For the text-containing cell, return its midpoint in [x, y] coordinate format. 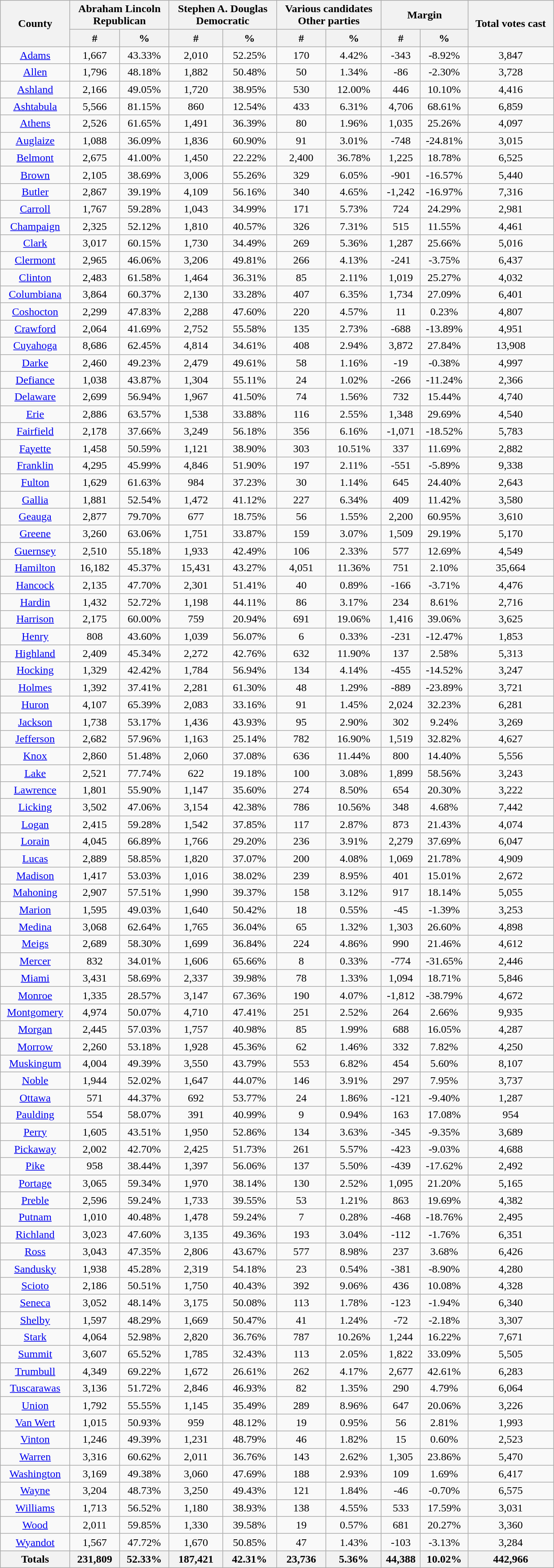
47 [301, 1542]
6,859 [510, 106]
33.09% [444, 1354]
187,421 [196, 1559]
106 [301, 551]
1,305 [401, 1457]
2,200 [401, 517]
1,417 [95, 876]
15 [401, 1440]
Muskingum [35, 1064]
42.38% [250, 807]
-5.89% [444, 465]
50.42% [250, 910]
2,279 [401, 841]
Jackson [35, 722]
50.48% [250, 72]
1,542 [196, 824]
17.08% [444, 1115]
40.43% [250, 1286]
37.08% [250, 756]
1,970 [196, 1183]
55.26% [250, 175]
-24.81% [444, 141]
35.49% [250, 1405]
-72 [401, 1320]
Henry [35, 636]
1.56% [354, 397]
1,069 [401, 859]
Tuscarawas [35, 1388]
-23.89% [444, 687]
1,990 [196, 893]
32.82% [444, 739]
647 [401, 1405]
4,045 [95, 841]
170 [301, 55]
13,908 [510, 346]
454 [401, 1064]
6,401 [510, 295]
1,043 [196, 209]
2.90% [354, 722]
41 [301, 1320]
42.49% [250, 551]
42.70% [144, 1149]
6,064 [510, 1388]
3,243 [510, 773]
-3.71% [444, 585]
2.58% [444, 653]
158 [301, 893]
45.99% [144, 465]
3,154 [196, 807]
Stark [35, 1337]
1,019 [401, 277]
Columbiana [35, 295]
3,023 [95, 1234]
-343 [401, 55]
4.08% [354, 859]
724 [401, 209]
1,882 [196, 72]
3,625 [510, 619]
329 [301, 175]
-11.24% [444, 380]
3,260 [95, 534]
171 [301, 209]
2,366 [510, 380]
220 [301, 312]
15.44% [444, 397]
2.10% [444, 568]
-12.47% [444, 636]
26.60% [444, 927]
Licking [35, 807]
Morgan [35, 1029]
6,426 [510, 1251]
751 [401, 568]
30 [301, 482]
Hancock [35, 585]
50.08% [250, 1303]
74 [301, 397]
47.72% [144, 1542]
6.82% [354, 1064]
3,737 [510, 1081]
1.29% [354, 687]
782 [301, 739]
1,010 [95, 1217]
58.30% [144, 944]
95 [301, 722]
43.93% [250, 722]
266 [301, 260]
197 [301, 465]
61.58% [144, 277]
231,809 [95, 1559]
1,820 [196, 859]
Lorain [35, 841]
-774 [401, 961]
56.16% [250, 192]
65.52% [144, 1354]
1,436 [196, 722]
8.61% [444, 602]
49.36% [250, 1234]
-103 [401, 1542]
51.72% [144, 1388]
38.14% [250, 1183]
3,250 [196, 1491]
2.73% [354, 329]
0.28% [354, 1217]
45.36% [250, 1047]
4,549 [510, 551]
8,107 [510, 1064]
86 [301, 602]
4,004 [95, 1064]
407 [301, 295]
36.09% [144, 141]
Noble [35, 1081]
1,899 [401, 773]
2.62% [354, 1457]
Abraham LincolnRepublican [120, 15]
9 [301, 1115]
4,688 [510, 1149]
-1,071 [401, 431]
38.44% [144, 1166]
23,736 [301, 1559]
25.26% [444, 123]
69.22% [144, 1371]
Richland [35, 1234]
4,974 [95, 1012]
2,877 [95, 517]
2,689 [95, 944]
Hocking [35, 670]
3,431 [95, 978]
808 [95, 636]
2,752 [196, 329]
41.50% [250, 397]
3,872 [401, 346]
47.69% [250, 1474]
34.01% [144, 961]
1,464 [196, 277]
3,175 [196, 1303]
533 [401, 1508]
4,280 [510, 1268]
Ashtabula [35, 106]
4,295 [95, 465]
2.33% [354, 551]
Trumbull [35, 1371]
77.74% [144, 773]
274 [301, 790]
2,260 [95, 1047]
3,864 [95, 295]
20.30% [444, 790]
530 [301, 89]
6,575 [510, 1491]
553 [301, 1064]
Van Wert [35, 1423]
2,483 [95, 277]
2.93% [354, 1474]
27.09% [444, 295]
239 [301, 876]
60.37% [144, 295]
78 [301, 978]
1,595 [95, 910]
55.90% [144, 790]
3,206 [196, 260]
1,147 [196, 790]
-121 [401, 1098]
Lawrence [35, 790]
227 [301, 500]
24.40% [444, 482]
53.18% [144, 1047]
326 [301, 226]
48.14% [144, 1303]
Miami [35, 978]
0.57% [354, 1525]
236 [301, 841]
0.54% [354, 1268]
436 [401, 1286]
4,287 [510, 1029]
1,432 [95, 602]
5.57% [354, 1149]
18.75% [250, 517]
1,605 [95, 1132]
5,566 [95, 106]
-13.89% [444, 329]
60.90% [250, 141]
40.98% [250, 1029]
44,388 [401, 1559]
3,847 [510, 55]
-423 [401, 1149]
4,074 [510, 824]
68.61% [444, 106]
392 [301, 1286]
36.04% [250, 927]
4.17% [354, 1371]
Union [35, 1405]
4,349 [95, 1371]
-38.79% [444, 995]
130 [301, 1183]
23 [301, 1268]
32.43% [250, 1354]
289 [301, 1405]
Total votes cast [510, 23]
4,461 [510, 226]
24.29% [444, 209]
42.61% [444, 1371]
9,935 [510, 1012]
Hamilton [35, 568]
3,360 [510, 1525]
3,607 [95, 1354]
37.85% [250, 824]
43.60% [144, 636]
1,304 [196, 380]
35.60% [250, 790]
50.07% [144, 1012]
1,335 [95, 995]
Hardin [35, 602]
9,338 [510, 465]
-14.52% [444, 670]
1.82% [354, 1440]
3,226 [510, 1405]
2,337 [196, 978]
1.99% [354, 1029]
16.05% [444, 1029]
3,043 [95, 1251]
Fairfield [35, 431]
5.73% [354, 209]
1.02% [354, 380]
2,060 [196, 756]
25.14% [250, 739]
Meigs [35, 944]
52.25% [250, 55]
2,083 [196, 705]
234 [401, 602]
6,281 [510, 705]
49.23% [144, 363]
2,672 [510, 876]
26.61% [250, 1371]
Wood [35, 1525]
81.15% [144, 106]
2,479 [196, 363]
1.69% [444, 1474]
4,846 [196, 465]
Clinton [35, 277]
Sandusky [35, 1268]
56.52% [144, 1508]
37.69% [444, 841]
43.79% [250, 1064]
2,301 [196, 585]
1,329 [95, 670]
39.37% [250, 893]
4,064 [95, 1337]
1,244 [401, 1337]
Mercer [35, 961]
Clark [35, 243]
622 [196, 773]
297 [401, 1081]
2,526 [95, 123]
2,135 [95, 585]
5,470 [510, 1457]
1,720 [196, 89]
Various candidatesOther parties [329, 15]
1,792 [95, 1405]
3,222 [510, 790]
3,169 [95, 1474]
Mahoning [35, 893]
2,299 [95, 312]
60.15% [144, 243]
4,032 [510, 277]
33.28% [250, 295]
11.90% [354, 653]
4.86% [354, 944]
Margin [424, 15]
Holmes [35, 687]
58.85% [144, 859]
60.95% [444, 517]
4,951 [510, 329]
5,505 [510, 1354]
-123 [401, 1303]
49.81% [250, 260]
3,316 [95, 1457]
3,135 [196, 1234]
3,015 [510, 141]
6.31% [354, 106]
Fayette [35, 448]
Perry [35, 1132]
56.07% [250, 636]
18.14% [444, 893]
7.95% [444, 1081]
50.47% [250, 1320]
4,909 [510, 859]
2,886 [95, 414]
11 [401, 312]
3,502 [95, 807]
52.12% [144, 226]
3.17% [354, 602]
4,627 [510, 739]
Belmont [35, 158]
1,738 [95, 722]
Ottawa [35, 1098]
46 [301, 1440]
1,538 [196, 414]
-1.76% [444, 1234]
4,612 [510, 944]
1,950 [196, 1132]
4,250 [510, 1047]
11.44% [354, 756]
3,068 [95, 927]
348 [401, 807]
Pike [35, 1166]
28.57% [144, 995]
1,016 [196, 876]
5.50% [354, 1166]
-3.13% [444, 1542]
954 [510, 1115]
-2.30% [444, 72]
45.34% [144, 653]
-688 [401, 329]
8.50% [354, 790]
36.31% [250, 277]
10.51% [354, 448]
County [35, 23]
3.01% [354, 141]
5,846 [510, 978]
2,064 [95, 329]
10.10% [444, 89]
2,907 [95, 893]
1,094 [401, 978]
4,476 [510, 585]
1,038 [95, 380]
34.61% [250, 346]
121 [301, 1491]
0.23% [444, 312]
2,677 [401, 1371]
-8.92% [444, 55]
8,686 [95, 346]
52.72% [144, 602]
6.35% [354, 295]
-1,242 [401, 192]
4,540 [510, 414]
Adams [35, 55]
40.48% [144, 1217]
193 [301, 1234]
11.55% [444, 226]
48.18% [144, 72]
1,667 [95, 55]
4,807 [510, 312]
Erie [35, 414]
62.45% [144, 346]
Warren [35, 1457]
2.05% [354, 1354]
45.37% [144, 568]
4,740 [510, 397]
39.55% [250, 1200]
3,060 [196, 1474]
-18.76% [444, 1217]
2,492 [510, 1166]
332 [401, 1047]
4,328 [510, 1286]
1,491 [196, 123]
2,175 [95, 619]
Coshocton [35, 312]
49.38% [144, 1474]
60.00% [144, 619]
18 [301, 910]
67.36% [250, 995]
Darke [35, 363]
860 [196, 106]
Vinton [35, 1440]
3.04% [354, 1234]
82 [301, 1388]
1,733 [196, 1200]
6,417 [510, 1474]
3.63% [354, 1132]
17.59% [444, 1508]
1,938 [95, 1268]
917 [401, 893]
1.21% [354, 1200]
3,253 [510, 910]
19.18% [250, 773]
4,710 [196, 1012]
5,170 [510, 534]
4.14% [354, 670]
47.70% [144, 585]
11.42% [444, 500]
58 [301, 363]
2,521 [95, 773]
3,204 [95, 1491]
47.41% [250, 1012]
117 [301, 824]
58.07% [144, 1115]
21.78% [444, 859]
1,330 [196, 1525]
1,392 [95, 687]
832 [95, 961]
Wyandot [35, 1542]
1,669 [196, 1320]
37.23% [250, 482]
47.06% [144, 807]
3,284 [510, 1542]
1,597 [95, 1320]
49.43% [250, 1491]
Montgomery [35, 1012]
2.55% [354, 414]
38.69% [144, 175]
6,351 [510, 1234]
1,035 [401, 123]
1,785 [196, 1354]
Crawford [35, 329]
1,881 [95, 500]
37.41% [144, 687]
21.46% [444, 944]
16,182 [95, 568]
38.90% [250, 448]
43.27% [250, 568]
Lake [35, 773]
48.29% [144, 1320]
4,706 [401, 106]
3,052 [95, 1303]
1,246 [95, 1440]
2.66% [444, 1012]
262 [301, 1371]
59.85% [144, 1525]
53 [301, 1200]
188 [301, 1474]
1.24% [354, 1320]
4,107 [95, 705]
2,889 [95, 859]
1,231 [196, 1440]
43.33% [144, 55]
49.05% [144, 89]
2.94% [354, 346]
50.59% [144, 448]
786 [301, 807]
2,186 [95, 1286]
8.95% [354, 876]
159 [301, 534]
2.81% [444, 1423]
1,944 [95, 1081]
2,178 [95, 431]
18.71% [444, 978]
51.90% [250, 465]
3,006 [196, 175]
Auglaize [35, 141]
2,445 [95, 1029]
34.99% [250, 209]
1.86% [354, 1098]
48.79% [250, 1440]
39.58% [250, 1525]
2,675 [95, 158]
2,415 [95, 824]
56.18% [250, 431]
Williams [35, 1508]
2,281 [196, 687]
-9.03% [444, 1149]
Delaware [35, 397]
6,340 [510, 1303]
5.60% [444, 1064]
-3.75% [444, 260]
36.78% [354, 158]
11.69% [444, 448]
2,319 [196, 1268]
Monroe [35, 995]
8.98% [354, 1251]
1,967 [196, 397]
3,580 [510, 500]
2,272 [196, 653]
9.06% [354, 1286]
29.19% [444, 534]
800 [401, 756]
43.51% [144, 1132]
0.89% [354, 585]
58.69% [144, 978]
50.85% [250, 1542]
46.06% [144, 260]
677 [196, 517]
1,810 [196, 226]
Champaign [35, 226]
1,765 [196, 927]
36.39% [250, 123]
Knox [35, 756]
-19 [401, 363]
-18.52% [444, 431]
7 [301, 1217]
3.68% [444, 1251]
3.07% [354, 534]
-455 [401, 670]
787 [301, 1337]
1,606 [196, 961]
5,556 [510, 756]
1,766 [196, 841]
63.06% [144, 534]
1.16% [354, 363]
8.96% [354, 1405]
2,425 [196, 1149]
9.24% [444, 722]
57.96% [144, 739]
35,664 [510, 568]
2,510 [95, 551]
-1,812 [401, 995]
-86 [401, 72]
1.84% [354, 1491]
-439 [401, 1166]
1,751 [196, 534]
264 [401, 1012]
Guernsey [35, 551]
6,283 [510, 1371]
Logan [35, 824]
1.55% [354, 517]
409 [401, 500]
1,121 [196, 448]
Franklin [35, 465]
2,523 [510, 1440]
41.69% [144, 329]
Geauga [35, 517]
12.54% [250, 106]
1,509 [401, 534]
43.67% [250, 1251]
2,716 [510, 602]
Greene [35, 534]
990 [401, 944]
-8.90% [444, 1268]
1.33% [354, 978]
42.31% [250, 1559]
46.93% [250, 1388]
Portage [35, 1183]
1,163 [196, 739]
5,313 [510, 653]
3,269 [510, 722]
2,682 [95, 739]
4,814 [196, 346]
21.43% [444, 824]
143 [301, 1457]
1,450 [196, 158]
Marion [35, 910]
1,519 [401, 739]
42.42% [144, 670]
2,024 [401, 705]
337 [401, 448]
1,225 [401, 158]
12.69% [444, 551]
1,015 [95, 1423]
6,525 [510, 158]
80 [301, 123]
269 [301, 243]
Seneca [35, 1303]
4,997 [510, 363]
Carroll [35, 209]
10.56% [354, 807]
50 [301, 72]
3,065 [95, 1183]
Highland [35, 653]
1,397 [196, 1166]
-2.18% [444, 1320]
2,699 [95, 397]
1,734 [401, 295]
1,458 [95, 448]
Putnam [35, 1217]
-46 [401, 1491]
14.40% [444, 756]
3.12% [354, 893]
10.02% [444, 1559]
39.06% [444, 619]
-748 [401, 141]
25.66% [444, 243]
1,670 [196, 1542]
20.94% [250, 619]
3,147 [196, 995]
57.03% [144, 1029]
7,442 [510, 807]
56.06% [250, 1166]
6.05% [354, 175]
6.16% [354, 431]
49.03% [144, 910]
2,820 [196, 1337]
-381 [401, 1268]
4,416 [510, 89]
251 [301, 1012]
-17.62% [444, 1166]
Totals [35, 1559]
Lucas [35, 859]
1.46% [354, 1047]
Jefferson [35, 739]
-9.40% [444, 1098]
340 [301, 192]
62 [301, 1047]
1,472 [196, 500]
4,672 [510, 995]
52.98% [144, 1337]
11.36% [354, 568]
356 [301, 431]
692 [196, 1098]
52.86% [250, 1132]
-345 [401, 1132]
32.23% [444, 705]
16.90% [354, 739]
2,446 [510, 961]
12.00% [354, 89]
5,783 [510, 431]
-901 [401, 175]
41.00% [144, 158]
3,031 [510, 1508]
442,966 [510, 1559]
1,095 [401, 1183]
3,728 [510, 72]
Cuyahoga [35, 346]
2,596 [95, 1200]
40 [301, 585]
53.17% [144, 722]
1,757 [196, 1029]
-231 [401, 636]
303 [301, 448]
-9.35% [444, 1132]
109 [401, 1474]
4.55% [354, 1508]
Scioto [35, 1286]
984 [196, 482]
79.70% [144, 517]
1,796 [95, 72]
100 [301, 773]
2,806 [196, 1251]
51.41% [250, 585]
58.56% [444, 773]
55.58% [250, 329]
5,016 [510, 243]
138 [301, 1508]
5,440 [510, 175]
38.95% [250, 89]
1,416 [401, 619]
10.08% [444, 1286]
1,784 [196, 670]
Morrow [35, 1047]
Harrison [35, 619]
4,898 [510, 927]
408 [301, 346]
863 [401, 1200]
Butler [35, 192]
8 [301, 961]
33.88% [250, 414]
Washington [35, 1474]
959 [196, 1423]
62.64% [144, 927]
6,047 [510, 841]
19.06% [354, 619]
2,105 [95, 175]
63.57% [144, 414]
1,822 [401, 1354]
Pickaway [35, 1149]
55.18% [144, 551]
2,867 [95, 192]
Allen [35, 72]
-0.70% [444, 1491]
Preble [35, 1200]
57.51% [144, 893]
Madison [35, 876]
Shelby [35, 1320]
2,325 [95, 226]
39.19% [144, 192]
1,672 [196, 1371]
1,713 [95, 1508]
237 [401, 1251]
4.57% [354, 312]
116 [301, 414]
52.33% [144, 1559]
-16.57% [444, 175]
-241 [401, 260]
2,460 [95, 363]
7,316 [510, 192]
200 [301, 859]
65.66% [250, 961]
691 [301, 619]
163 [401, 1115]
20.06% [444, 1405]
3,721 [510, 687]
2,495 [510, 1217]
43.87% [144, 380]
515 [401, 226]
681 [401, 1525]
3,017 [95, 243]
636 [301, 756]
4.13% [354, 260]
2,846 [196, 1388]
224 [301, 944]
45.28% [144, 1268]
2,010 [196, 55]
47.83% [144, 312]
61.65% [144, 123]
1,836 [196, 141]
6 [301, 636]
22.22% [250, 158]
25.27% [444, 277]
446 [401, 89]
33.16% [250, 705]
49.61% [250, 363]
37.07% [250, 859]
66.89% [144, 841]
Gallia [35, 500]
Fulton [35, 482]
1.96% [354, 123]
10.26% [354, 1337]
1.32% [354, 927]
23.86% [444, 1457]
61.63% [144, 482]
1,801 [95, 790]
654 [401, 790]
59.34% [144, 1183]
135 [301, 329]
4.07% [354, 995]
1,928 [196, 1047]
6,437 [510, 260]
44.07% [250, 1081]
55.55% [144, 1405]
-1.39% [444, 910]
37.66% [144, 431]
1,198 [196, 602]
40.99% [250, 1115]
3,550 [196, 1064]
2,965 [95, 260]
51.73% [250, 1149]
1,767 [95, 209]
645 [401, 482]
433 [301, 106]
1.34% [354, 72]
146 [301, 1081]
-45 [401, 910]
7.82% [444, 1047]
1.14% [354, 482]
48.12% [250, 1423]
-266 [401, 380]
2,882 [510, 448]
5,055 [510, 893]
759 [196, 619]
1,303 [401, 927]
958 [95, 1166]
Brown [35, 175]
3.08% [354, 773]
1,993 [510, 1423]
290 [401, 1388]
1,567 [95, 1542]
7,671 [510, 1337]
Medina [35, 927]
Huron [35, 705]
47.35% [144, 1251]
401 [401, 876]
40.57% [250, 226]
51.48% [144, 756]
3,689 [510, 1132]
19.69% [444, 1200]
1.35% [354, 1388]
2,130 [196, 295]
53.03% [144, 876]
1,348 [401, 414]
Ashland [35, 89]
873 [401, 824]
Athens [35, 123]
65 [301, 927]
4.79% [444, 1388]
2,288 [196, 312]
-16.97% [444, 192]
-31.65% [444, 961]
38.02% [250, 876]
18.78% [444, 158]
-889 [401, 687]
41.12% [250, 500]
3,307 [510, 1320]
1,730 [196, 243]
34.49% [250, 243]
4.65% [354, 192]
1,853 [510, 636]
4,097 [510, 123]
688 [401, 1029]
Summit [35, 1354]
4,051 [301, 568]
50.93% [144, 1423]
1,933 [196, 551]
5,165 [510, 1183]
1,699 [196, 944]
65.39% [144, 705]
2,400 [301, 158]
50.51% [144, 1286]
3,610 [510, 517]
Wayne [35, 1491]
44.37% [144, 1098]
0.94% [354, 1115]
54.18% [250, 1268]
2,002 [95, 1149]
391 [196, 1115]
1.78% [354, 1303]
53.77% [250, 1098]
261 [301, 1149]
0.60% [444, 1440]
2.87% [354, 824]
Ross [35, 1251]
36.84% [250, 944]
-1.94% [444, 1303]
15,431 [196, 568]
52.02% [144, 1081]
1.45% [354, 705]
2,409 [95, 653]
1,039 [196, 636]
3,136 [95, 1388]
1,647 [196, 1081]
16.22% [444, 1337]
3,247 [510, 670]
1,180 [196, 1508]
39.98% [250, 978]
190 [301, 995]
21.20% [444, 1183]
15.01% [444, 876]
55.11% [250, 380]
2,166 [95, 89]
Clermont [35, 260]
29.20% [250, 841]
632 [301, 653]
1,478 [196, 1217]
1,629 [95, 482]
4,109 [196, 192]
Paulding [35, 1115]
44.11% [250, 602]
1.43% [354, 1542]
0.55% [354, 910]
554 [95, 1115]
-166 [401, 585]
52.54% [144, 500]
-551 [401, 465]
6.34% [354, 500]
4.68% [444, 807]
42.76% [250, 653]
48 [301, 687]
2,643 [510, 482]
33.87% [250, 534]
1,088 [95, 141]
302 [401, 722]
29.69% [444, 414]
Stephen A. DouglasDemocratic [223, 15]
48.73% [144, 1491]
3,249 [196, 431]
4,382 [510, 1200]
1,640 [196, 910]
Defiance [35, 380]
-0.38% [444, 363]
61.30% [250, 687]
20.27% [444, 1525]
571 [95, 1098]
27.84% [444, 346]
732 [401, 397]
2,981 [510, 209]
38.93% [250, 1508]
-112 [401, 1234]
1,145 [196, 1405]
-468 [401, 1217]
7.31% [354, 226]
60.62% [144, 1457]
0.95% [354, 1423]
2,860 [95, 756]
1,750 [196, 1286]
4.42% [354, 55]
